Identify which cell holds the provided text, then report its [x, y] central coordinate. 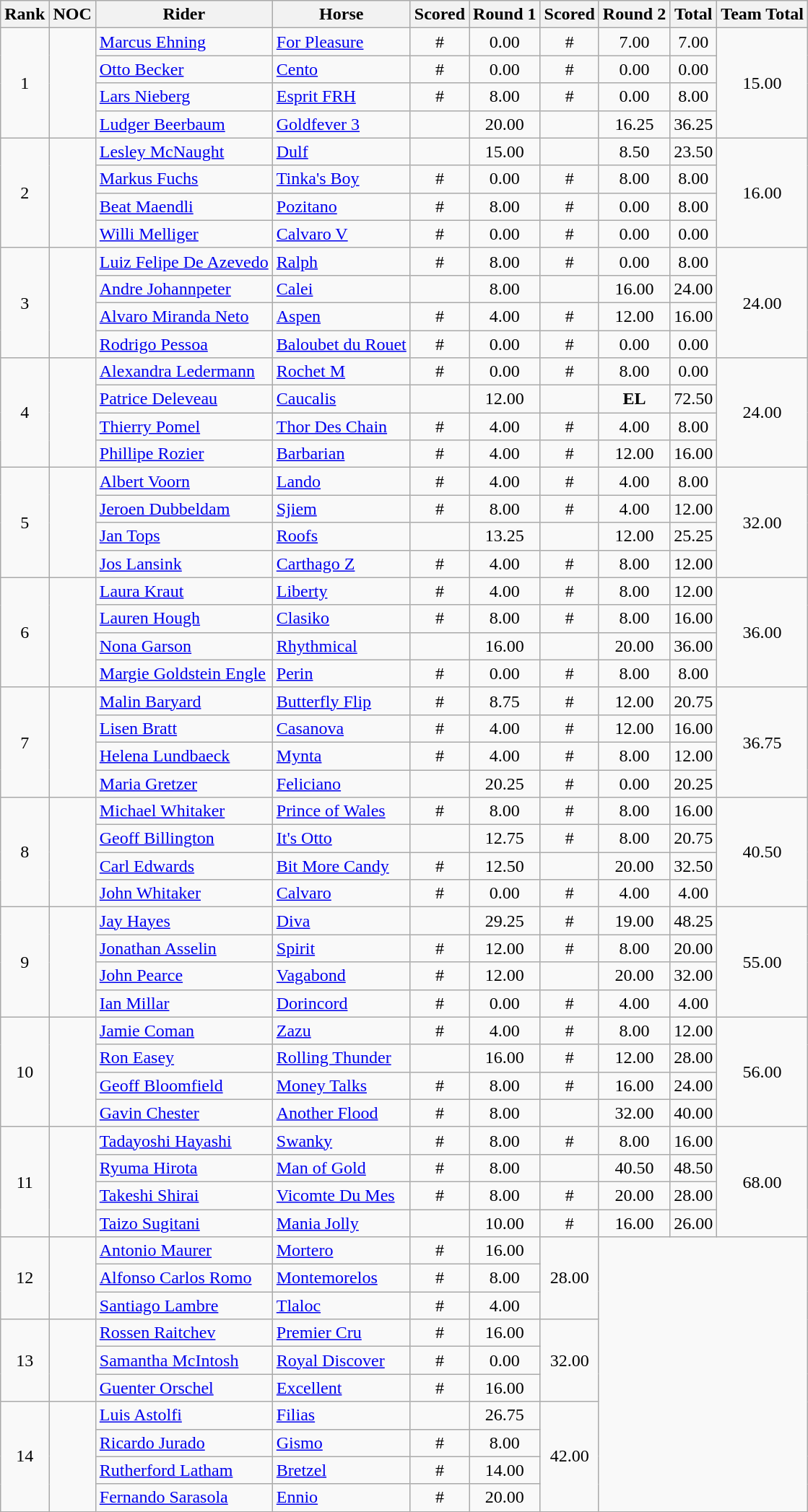
Malin Baryard [183, 701]
Antonio Maurer [183, 1251]
8.75 [505, 701]
Santiago Lambre [183, 1306]
14 [25, 1456]
Round 2 [634, 14]
Willi Melliger [183, 234]
Vagabond [341, 976]
42.00 [569, 1456]
Jos Lansink [183, 564]
Jonathan Asselin [183, 948]
Rodrigo Pessoa [183, 344]
Barbarian [341, 454]
Ludger Beerbaum [183, 124]
Guenter Orschel [183, 1388]
Caucalis [341, 399]
Nona Garson [183, 646]
Liberty [341, 591]
Goldfever 3 [341, 124]
19.00 [634, 921]
Spirit [341, 948]
Laura Kraut [183, 591]
1 [25, 83]
Helena Lundbaeck [183, 756]
Pozitano [341, 206]
It's Otto [341, 839]
NOC [72, 14]
Ennio [341, 1498]
6 [25, 632]
Gismo [341, 1443]
Roofs [341, 536]
Lesley McNaught [183, 152]
Luiz Felipe De Azevedo [183, 261]
68.00 [763, 1181]
Money Talks [341, 1085]
Bretzel [341, 1470]
Royal Discover [341, 1360]
Rank [25, 14]
Team Total [763, 14]
Jay Hayes [183, 921]
Thor Des Chain [341, 427]
56.00 [763, 1072]
Rolling Thunder [341, 1058]
Excellent [341, 1388]
25.25 [693, 536]
Montemorelos [341, 1278]
Ryuma Hirota [183, 1168]
Esprit FRH [341, 97]
Michael Whitaker [183, 811]
Geoff Billington [183, 839]
7 [25, 742]
4 [25, 413]
26.75 [505, 1415]
Ian Millar [183, 1003]
40.00 [693, 1113]
8 [25, 852]
Another Flood [341, 1113]
Alvaro Miranda Neto [183, 316]
Ricardo Jurado [183, 1443]
Mynta [341, 756]
23.50 [693, 152]
12 [25, 1278]
Round 1 [505, 14]
Perin [341, 673]
Albert Voorn [183, 481]
Fernando Sarasola [183, 1498]
Markus Fuchs [183, 179]
Andre Johannpeter [183, 289]
Takeshi Shirai [183, 1195]
Alexandra Ledermann [183, 372]
Lisen Bratt [183, 728]
72.50 [693, 399]
12.75 [505, 839]
Mania Jolly [341, 1223]
Beat Maendli [183, 206]
Calvaro [341, 893]
10.00 [505, 1223]
Rossen Raitchev [183, 1333]
Tadayoshi Hayashi [183, 1140]
Carthago Z [341, 564]
8.50 [634, 152]
Carl Edwards [183, 866]
Thierry Pomel [183, 427]
Mortero [341, 1251]
36.75 [763, 742]
Lando [341, 481]
5 [25, 523]
Total [693, 14]
16.25 [634, 124]
Rutherford Latham [183, 1470]
Rider [183, 14]
For Pleasure [341, 42]
Rochet M [341, 372]
2 [25, 193]
Lars Nieberg [183, 97]
Casanova [341, 728]
Butterfly Flip [341, 701]
Maria Gretzer [183, 783]
48.25 [693, 921]
48.50 [693, 1168]
Man of Gold [341, 1168]
13.25 [505, 536]
Bit More Candy [341, 866]
John Whitaker [183, 893]
3 [25, 302]
55.00 [763, 962]
Phillipe Rozier [183, 454]
11 [25, 1181]
Luis Astolfi [183, 1415]
Horse [341, 14]
14.00 [505, 1470]
Dulf [341, 152]
Zazu [341, 1031]
Jeroen Dubbeldam [183, 509]
Marcus Ehning [183, 42]
29.25 [505, 921]
Alfonso Carlos Romo [183, 1278]
Gavin Chester [183, 1113]
Margie Goldstein Engle [183, 673]
Sjiem [341, 509]
Prince of Wales [341, 811]
Clasiko [341, 619]
Diva [341, 921]
Ron Easey [183, 1058]
Tinka's Boy [341, 179]
12.50 [505, 866]
Premier Cru [341, 1333]
Otto Becker [183, 69]
Jamie Coman [183, 1031]
Cento [341, 69]
Lauren Hough [183, 619]
Calvaro V [341, 234]
32.50 [693, 866]
John Pearce [183, 976]
Geoff Bloomfield [183, 1085]
Aspen [341, 316]
Rhythmical [341, 646]
Baloubet du Rouet [341, 344]
Ralph [341, 261]
Samantha McIntosh [183, 1360]
Taizo Sugitani [183, 1223]
36.25 [693, 124]
26.00 [693, 1223]
Feliciano [341, 783]
Tlaloc [341, 1306]
Swanky [341, 1140]
Jan Tops [183, 536]
Filias [341, 1415]
Patrice Deleveau [183, 399]
Dorincord [341, 1003]
13 [25, 1360]
Vicomte Du Mes [341, 1195]
Calei [341, 289]
9 [25, 962]
10 [25, 1072]
EL [634, 399]
